Extract the [X, Y] coordinate from the center of the cell holding the provided text.  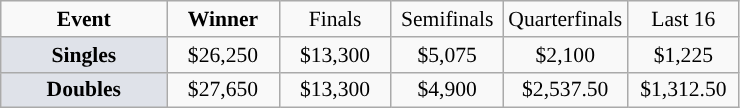
$1,225 [683, 55]
$2,100 [565, 55]
$4,900 [447, 90]
$1,312.50 [683, 90]
$5,075 [447, 55]
Winner [223, 19]
Semifinals [447, 19]
Doubles [84, 90]
Quarterfinals [565, 19]
$2,537.50 [565, 90]
Event [84, 19]
Last 16 [683, 19]
$27,650 [223, 90]
$26,250 [223, 55]
Finals [335, 19]
Singles [84, 55]
